Scan for the cell matching the given text and deliver its [X, Y] coordinate at center. 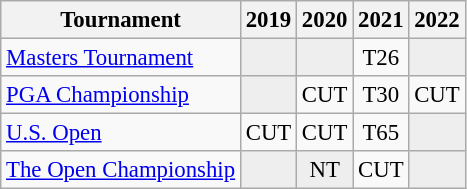
2020 [325, 20]
2022 [437, 20]
The Open Championship [121, 170]
T65 [381, 133]
Tournament [121, 20]
T26 [381, 58]
NT [325, 170]
Masters Tournament [121, 58]
T30 [381, 95]
PGA Championship [121, 95]
2019 [268, 20]
2021 [381, 20]
U.S. Open [121, 133]
